From the cell containing the given text, extract its center point as [X, Y] coordinate. 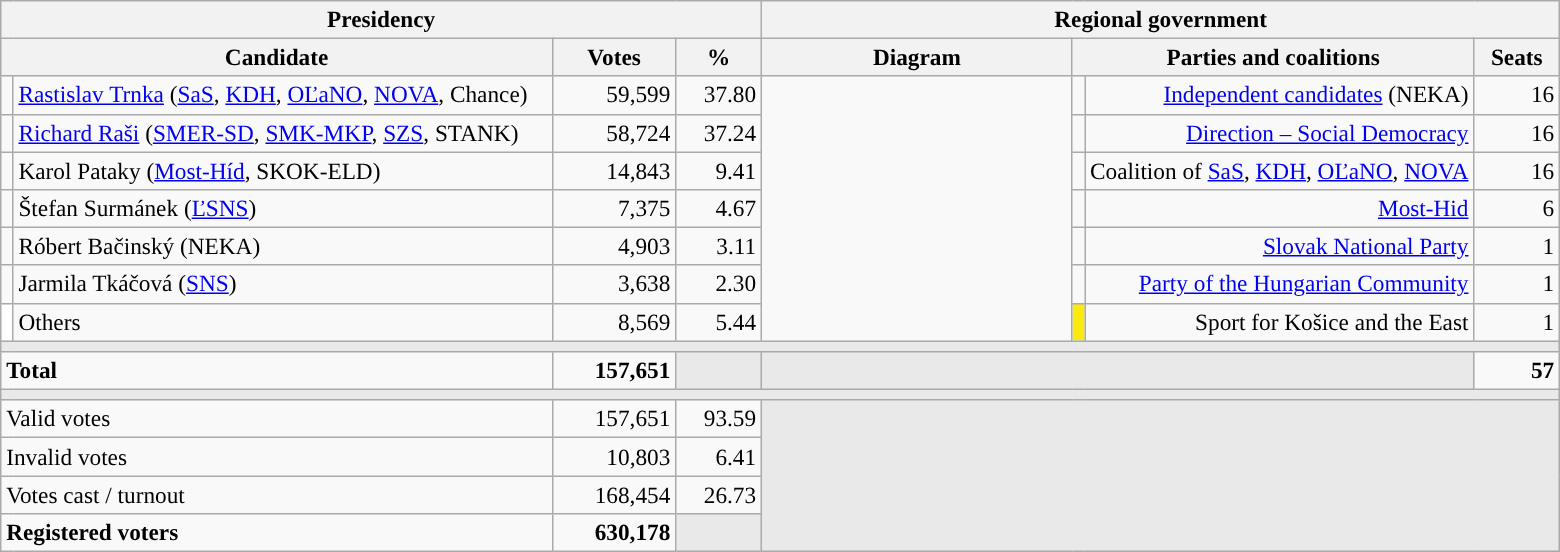
630,178 [614, 532]
Candidate [277, 57]
Parties and coalitions [1273, 57]
Direction – Social Democracy [1280, 133]
Rastislav Trnka (SaS, KDH, OĽaNO, NOVA, Chance) [282, 95]
58,724 [614, 133]
Registered voters [277, 532]
26.73 [719, 494]
6 [1517, 208]
8,569 [614, 322]
Slovak National Party [1280, 246]
5.44 [719, 322]
Seats [1517, 57]
Independent candidates (NEKA) [1280, 95]
Richard Raši (SMER-SD, SMK-MKP, SZS, STANK) [282, 133]
37.80 [719, 95]
Karol Pataky (Most-Híd, SKOK-ELD) [282, 170]
Sport for Košice and the East [1280, 322]
% [719, 57]
Most-Hid [1280, 208]
10,803 [614, 456]
Róbert Bačinský (NEKA) [282, 246]
57 [1517, 370]
37.24 [719, 133]
Coalition of SaS, KDH, OĽaNO, NOVA [1280, 170]
6.41 [719, 456]
Others [282, 322]
Party of the Hungarian Community [1280, 284]
14,843 [614, 170]
3,638 [614, 284]
9.41 [719, 170]
7,375 [614, 208]
4.67 [719, 208]
Votes [614, 57]
4,903 [614, 246]
168,454 [614, 494]
59,599 [614, 95]
Regional government [1161, 19]
Štefan Surmánek (ĽSNS) [282, 208]
93.59 [719, 419]
2.30 [719, 284]
Total [277, 370]
Valid votes [277, 419]
Invalid votes [277, 456]
Votes cast / turnout [277, 494]
Jarmila Tkáčová (SNS) [282, 284]
3.11 [719, 246]
Diagram [918, 57]
Presidency [382, 19]
